Find where the given text appears and provide that cell's center as (X, Y) coordinate. 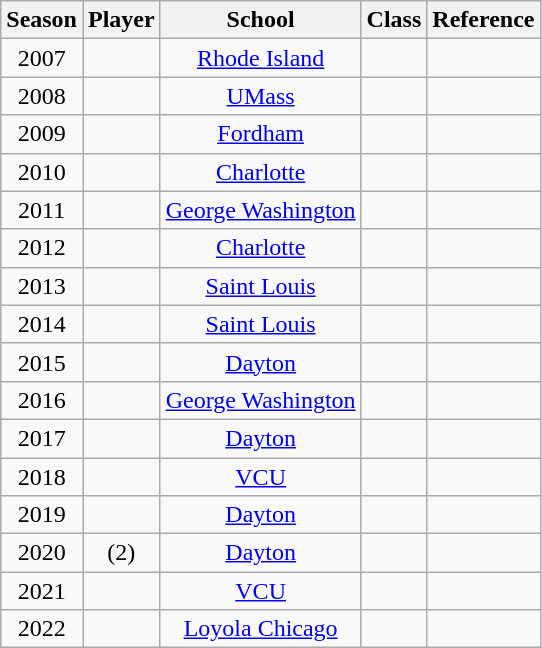
Rhode Island (260, 58)
Fordham (260, 134)
Class (394, 20)
2022 (42, 629)
2019 (42, 515)
Player (121, 20)
2015 (42, 362)
Season (42, 20)
2016 (42, 400)
UMass (260, 96)
2011 (42, 210)
2013 (42, 286)
2017 (42, 438)
School (260, 20)
2018 (42, 477)
2020 (42, 553)
2021 (42, 591)
2008 (42, 96)
Reference (484, 20)
2009 (42, 134)
2012 (42, 248)
(2) (121, 553)
2010 (42, 172)
Loyola Chicago (260, 629)
2007 (42, 58)
2014 (42, 324)
